For the text-containing cell, return its midpoint in [X, Y] coordinate format. 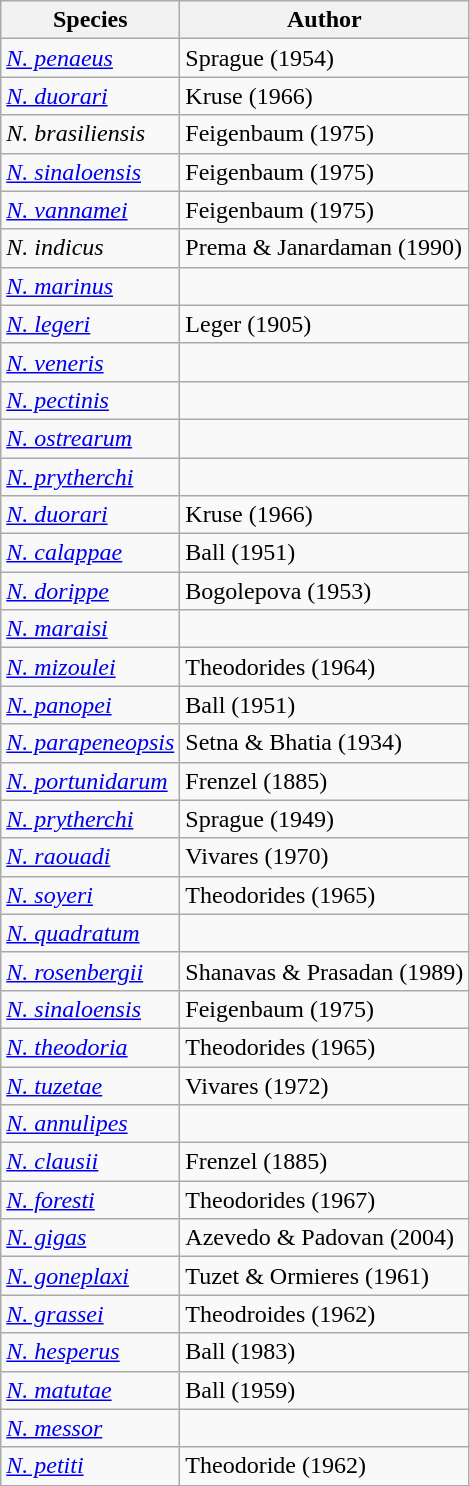
N. brasiliensis [90, 134]
N. theodoria [90, 1047]
Vivares (1972) [324, 1085]
Vivares (1970) [324, 857]
N. grassei [90, 1314]
Tuzet & Ormieres (1961) [324, 1276]
N. hesperus [90, 1352]
N. matutae [90, 1390]
N. gigas [90, 1238]
Leger (1905) [324, 324]
N. foresti [90, 1200]
Theodroides (1962) [324, 1314]
Species [90, 20]
N. tuzetae [90, 1085]
N. maraisi [90, 629]
Prema & Janardaman (1990) [324, 248]
Sprague (1954) [324, 58]
Azevedo & Padovan (2004) [324, 1238]
Ball (1959) [324, 1390]
N. veneris [90, 362]
Setna & Bhatia (1934) [324, 743]
Theodoride (1962) [324, 1466]
Shanavas & Prasadan (1989) [324, 971]
N. portunidarum [90, 781]
N. indicus [90, 248]
N. goneplaxi [90, 1276]
N. mizoulei [90, 667]
N. vannamei [90, 210]
N. messor [90, 1428]
N. legeri [90, 324]
Ball (1983) [324, 1352]
N. pectinis [90, 400]
N. panopei [90, 705]
N. annulipes [90, 1124]
N. soyeri [90, 895]
N. clausii [90, 1162]
N. penaeus [90, 58]
N. dorippe [90, 591]
N. ostrearum [90, 438]
N. rosenbergii [90, 971]
Theodorides (1967) [324, 1200]
N. calappae [90, 553]
N. quadratum [90, 933]
N. raouadi [90, 857]
Sprague (1949) [324, 819]
Theodorides (1964) [324, 667]
N. marinus [90, 286]
Bogolepova (1953) [324, 591]
Author [324, 20]
N. petiti [90, 1466]
N. parapeneopsis [90, 743]
